Return (X, Y) of the center of cell containing provided text 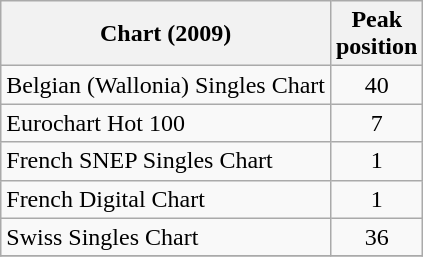
French SNEP Singles Chart (166, 161)
French Digital Chart (166, 199)
7 (376, 123)
36 (376, 237)
Belgian (Wallonia) Singles Chart (166, 85)
Peakposition (376, 34)
Swiss Singles Chart (166, 237)
40 (376, 85)
Chart (2009) (166, 34)
Eurochart Hot 100 (166, 123)
